Return (X, Y) of the center of cell containing provided text 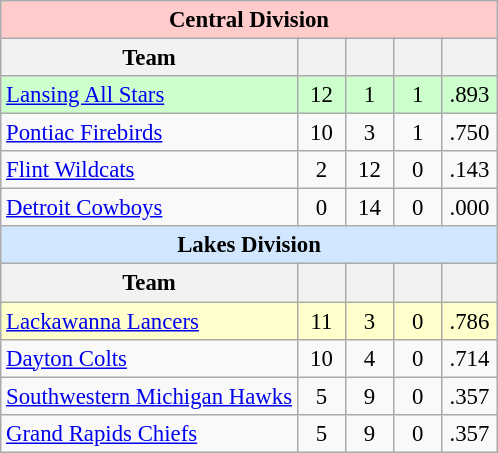
Central Division (249, 20)
Detroit Cowboys (150, 208)
.750 (470, 133)
Dayton Colts (150, 358)
.714 (470, 358)
11 (321, 321)
Flint Wildcats (150, 170)
Lackawanna Lancers (150, 321)
Southwestern Michigan Hawks (150, 396)
Grand Rapids Chiefs (150, 433)
.893 (470, 95)
.786 (470, 321)
2 (321, 170)
Pontiac Firebirds (150, 133)
14 (369, 208)
4 (369, 358)
Lansing All Stars (150, 95)
.143 (470, 170)
Lakes Division (249, 245)
.000 (470, 208)
